Find where the given text appears and provide that cell's center as (x, y) coordinate. 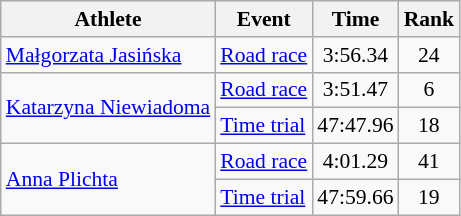
Anna Plichta (108, 180)
Małgorzata Jasińska (108, 55)
Event (264, 19)
19 (430, 197)
Rank (430, 19)
6 (430, 90)
4:01.29 (355, 162)
47:59.66 (355, 197)
18 (430, 126)
Time (355, 19)
47:47.96 (355, 126)
41 (430, 162)
24 (430, 55)
Katarzyna Niewiadoma (108, 108)
3:51.47 (355, 90)
3:56.34 (355, 55)
Athlete (108, 19)
